Return the [X, Y] coordinate for the center point of the cell that contains the specified text.  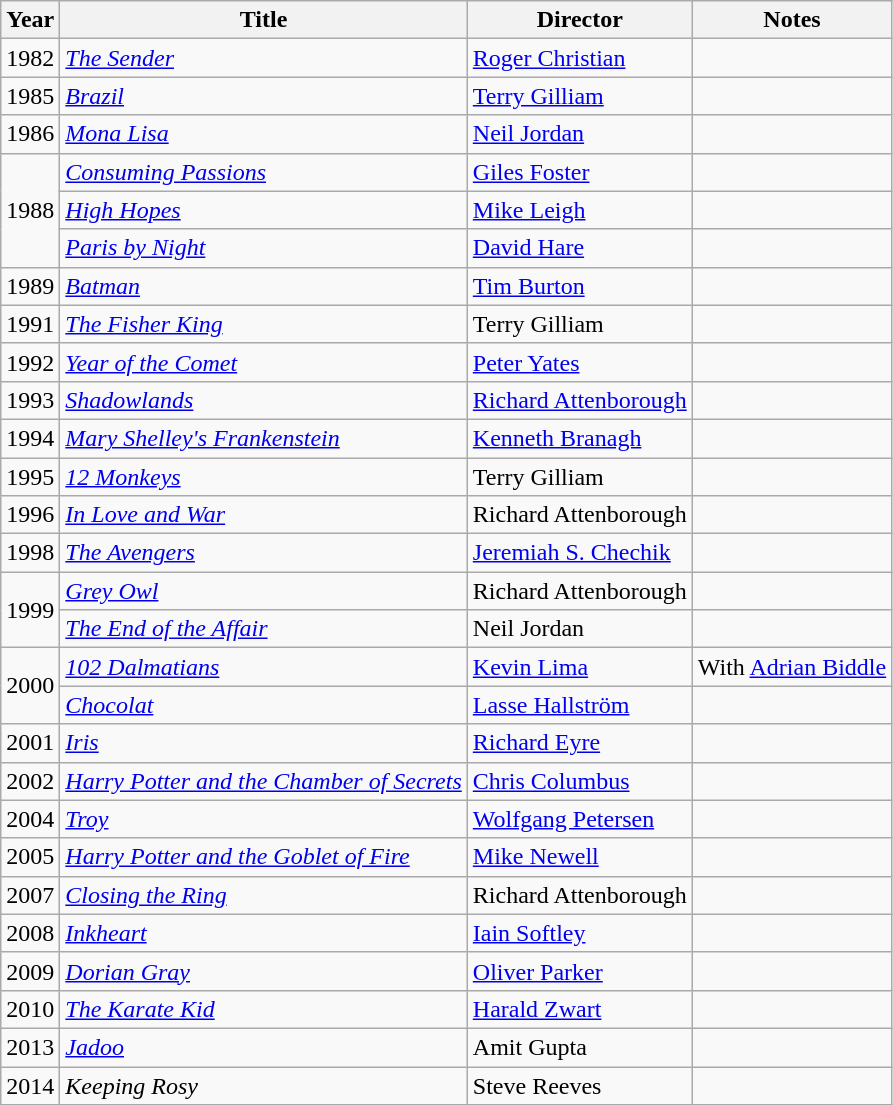
Peter Yates [580, 362]
Wolfgang Petersen [580, 819]
2008 [30, 933]
2001 [30, 743]
The Fisher King [264, 324]
1999 [30, 610]
Title [264, 20]
Chris Columbus [580, 781]
Mike Leigh [580, 210]
The Sender [264, 58]
Notes [792, 20]
Harry Potter and the Chamber of Secrets [264, 781]
Troy [264, 819]
Dorian Gray [264, 971]
1982 [30, 58]
2002 [30, 781]
In Love and War [264, 515]
2009 [30, 971]
Batman [264, 286]
Oliver Parker [580, 971]
David Hare [580, 248]
The Karate Kid [264, 1009]
Closing the Ring [264, 895]
Jadoo [264, 1047]
Keeping Rosy [264, 1085]
1998 [30, 553]
2004 [30, 819]
Consuming Passions [264, 172]
Harald Zwart [580, 1009]
Mona Lisa [264, 134]
Iain Softley [580, 933]
Richard Eyre [580, 743]
Mary Shelley's Frankenstein [264, 438]
1995 [30, 477]
1989 [30, 286]
Brazil [264, 96]
Chocolat [264, 705]
Amit Gupta [580, 1047]
2007 [30, 895]
The Avengers [264, 553]
Shadowlands [264, 400]
High Hopes [264, 210]
2010 [30, 1009]
Year [30, 20]
2013 [30, 1047]
102 Dalmatians [264, 667]
Giles Foster [580, 172]
Inkheart [264, 933]
1993 [30, 400]
1991 [30, 324]
1992 [30, 362]
12 Monkeys [264, 477]
The End of the Affair [264, 629]
Paris by Night [264, 248]
1988 [30, 210]
2014 [30, 1085]
1985 [30, 96]
Director [580, 20]
Steve Reeves [580, 1085]
Harry Potter and the Goblet of Fire [264, 857]
Kevin Lima [580, 667]
1996 [30, 515]
Roger Christian [580, 58]
Lasse Hallström [580, 705]
2005 [30, 857]
Grey Owl [264, 591]
Kenneth Branagh [580, 438]
Tim Burton [580, 286]
Year of the Comet [264, 362]
Jeremiah S. Chechik [580, 553]
Iris [264, 743]
2000 [30, 686]
1994 [30, 438]
1986 [30, 134]
With Adrian Biddle [792, 667]
Mike Newell [580, 857]
